Determine the (X, Y) coordinate at the center of the cell enclosing the given text.  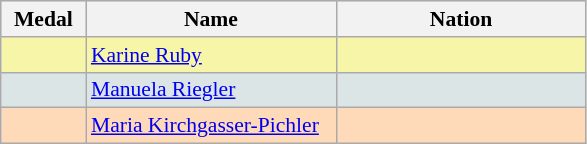
Nation (461, 19)
Manuela Riegler (211, 90)
Medal (44, 19)
Maria Kirchgasser-Pichler (211, 126)
Karine Ruby (211, 55)
Name (211, 19)
